Identify which cell holds the provided text, then report its [x, y] central coordinate. 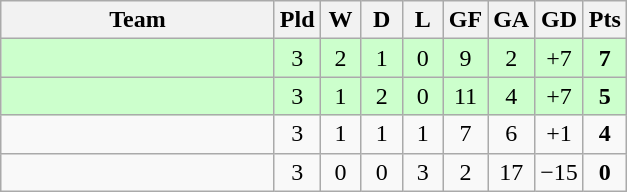
Pld [297, 20]
W [340, 20]
L [422, 20]
+1 [560, 134]
17 [512, 172]
GD [560, 20]
11 [465, 96]
GA [512, 20]
Pts [604, 20]
9 [465, 58]
Team [138, 20]
−15 [560, 172]
5 [604, 96]
D [382, 20]
GF [465, 20]
6 [512, 134]
